Capture the cell that displays the provided text and extract its (X, Y) central coordinate. 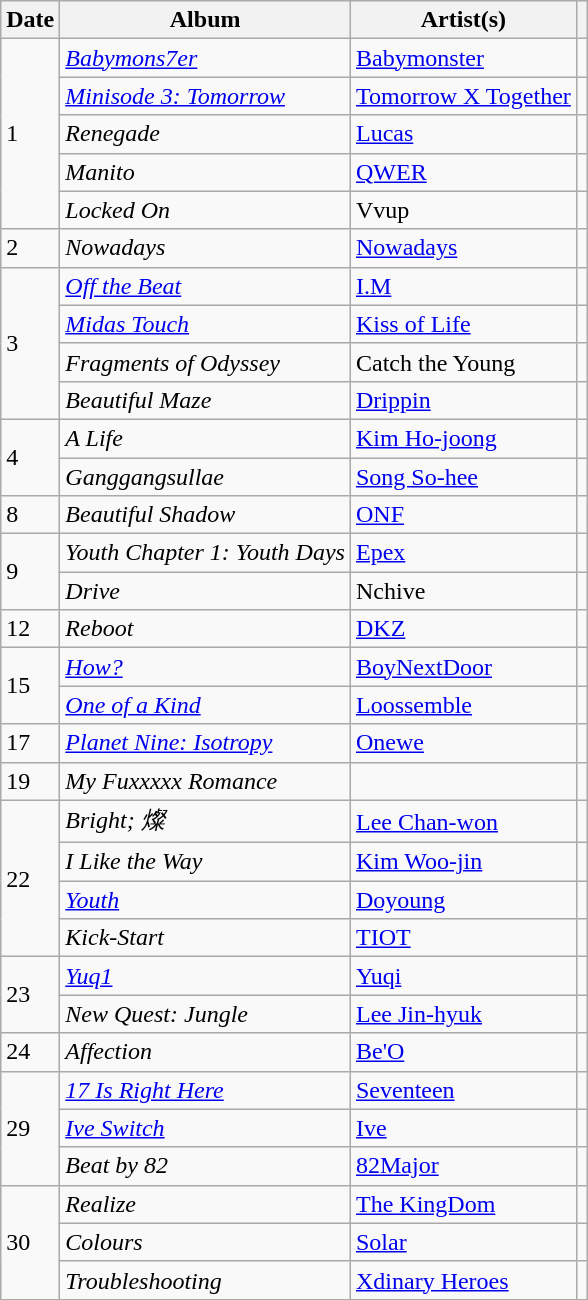
24 (30, 1052)
Affection (206, 1052)
Babymons7er (206, 58)
Planet Nine: Isotropy (206, 743)
Midas Touch (206, 324)
TIOT (463, 938)
82Major (463, 1166)
I Like the Way (206, 862)
Minisode 3: Tomorrow (206, 96)
Kim Ho-joong (463, 438)
Ive (463, 1128)
Realize (206, 1204)
ONF (463, 515)
3 (30, 343)
Off the Beat (206, 286)
QWER (463, 172)
My Fuxxxxx Romance (206, 781)
Epex (463, 553)
Seventeen (463, 1090)
Date (30, 20)
Ganggangsullae (206, 477)
I.M (463, 286)
17 (30, 743)
23 (30, 995)
Album (206, 20)
A Life (206, 438)
4 (30, 457)
8 (30, 515)
Fragments of Odyssey (206, 362)
29 (30, 1128)
30 (30, 1242)
Ive Switch (206, 1128)
17 Is Right Here (206, 1090)
15 (30, 686)
Colours (206, 1242)
Reboot (206, 629)
Youth (206, 900)
Tomorrow X Together (463, 96)
Nchive (463, 591)
Be'O (463, 1052)
Catch the Young (463, 362)
Renegade (206, 134)
One of a Kind (206, 705)
The KingDom (463, 1204)
Vvup (463, 210)
Drive (206, 591)
Lee Jin-hyuk (463, 1014)
Drippin (463, 400)
1 (30, 134)
DKZ (463, 629)
19 (30, 781)
Yuqi (463, 976)
Onewe (463, 743)
Kim Woo-jin (463, 862)
22 (30, 878)
Lucas (463, 134)
9 (30, 572)
How? (206, 667)
Beat by 82 (206, 1166)
Loossemble (463, 705)
Bright; 燦 (206, 822)
Locked On (206, 210)
Artist(s) (463, 20)
12 (30, 629)
Doyoung (463, 900)
Troubleshooting (206, 1280)
Yuq1 (206, 976)
Manito (206, 172)
New Quest: Jungle (206, 1014)
Babymonster (463, 58)
Song So-hee (463, 477)
Beautiful Shadow (206, 515)
BoyNextDoor (463, 667)
2 (30, 248)
Kiss of Life (463, 324)
Xdinary Heroes (463, 1280)
Kick-Start (206, 938)
Beautiful Maze (206, 400)
Solar (463, 1242)
Youth Chapter 1: Youth Days (206, 553)
Lee Chan-won (463, 822)
